Locate the cell with the specified text and output its [X, Y] center coordinate. 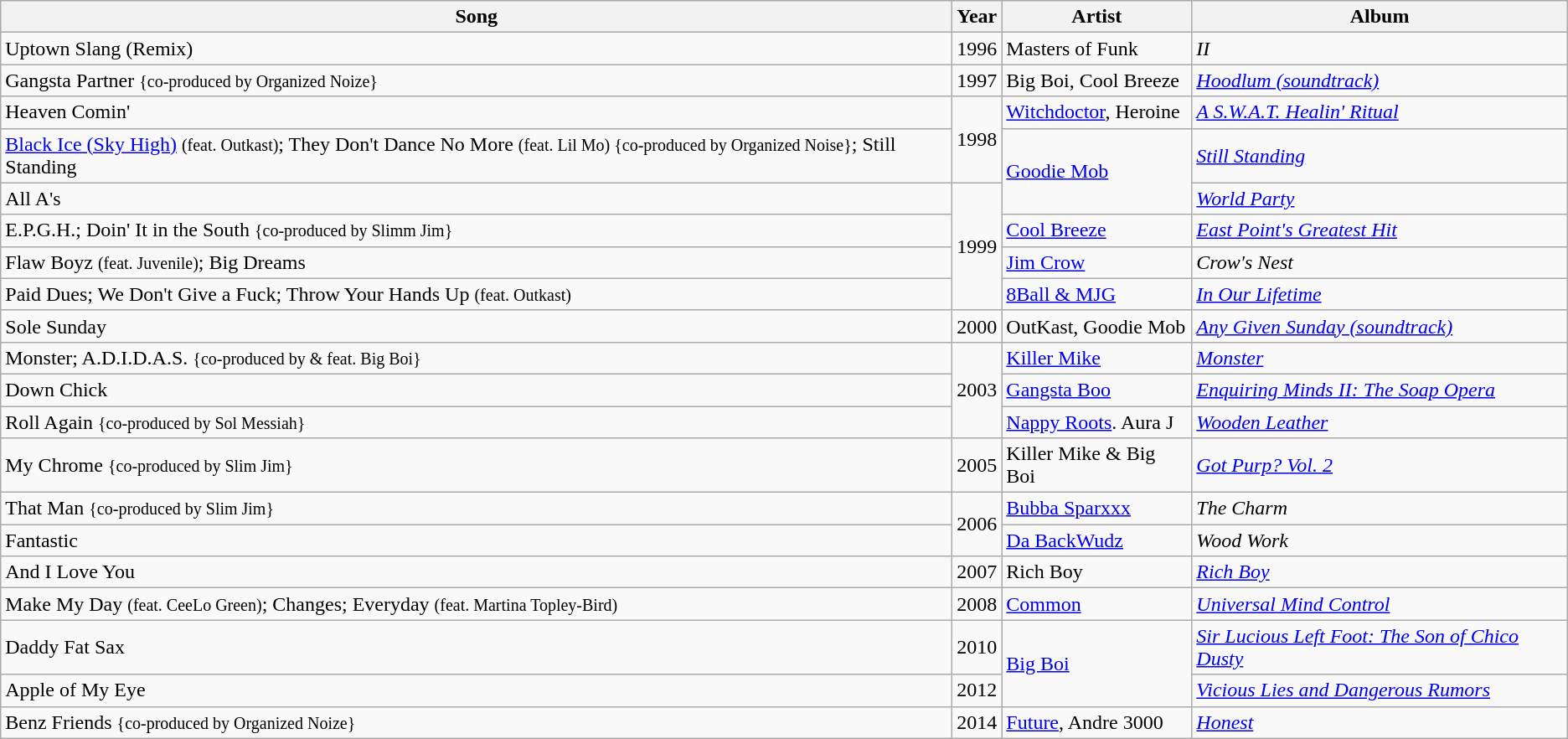
Uptown Slang (Remix) [477, 49]
East Point's Greatest Hit [1380, 230]
2014 [977, 722]
Big Boi, Cool Breeze [1097, 80]
Benz Friends {co-produced by Organized Noize} [477, 722]
OutKast, Goodie Mob [1097, 326]
Black Ice (Sky High) (feat. Outkast); They Don't Dance No More (feat. Lil Mo) {co-produced by Organized Noise}; Still Standing [477, 156]
1996 [977, 49]
Monster; A.D.I.D.A.S. {co-produced by & feat. Big Boi} [477, 358]
Bubba Sparxxx [1097, 509]
E.P.G.H.; Doin' It in the South {co-produced by Slimm Jim} [477, 230]
Paid Dues; We Don't Give a Fuck; Throw Your Hands Up (feat. Outkast) [477, 294]
Gangsta Boo [1097, 390]
1999 [977, 246]
Down Chick [477, 390]
Daddy Fat Sax [477, 647]
Masters of Funk [1097, 49]
My Chrome {co-produced by Slim Jim} [477, 466]
Future, Andre 3000 [1097, 722]
Roll Again {co-produced by Sol Messiah} [477, 421]
Song [477, 17]
Cool Breeze [1097, 230]
Wooden Leather [1380, 421]
Gangsta Partner {co-produced by Organized Noize} [477, 80]
That Man {co-produced by Slim Jim} [477, 509]
Vicious Lies and Dangerous Rumors [1380, 690]
2006 [977, 525]
2010 [977, 647]
Universal Mind Control [1380, 604]
Sir Lucious Left Foot: The Son of Chico Dusty [1380, 647]
1998 [977, 139]
A S.W.A.T. Healin' Ritual [1380, 112]
1997 [977, 80]
2012 [977, 690]
Any Given Sunday (soundtrack) [1380, 326]
Common [1097, 604]
2005 [977, 466]
Monster [1380, 358]
2000 [977, 326]
Flaw Boyz (feat. Juvenile); Big Dreams [477, 262]
Year [977, 17]
In Our Lifetime [1380, 294]
Apple of My Eye [477, 690]
Sole Sunday [477, 326]
The Charm [1380, 509]
Big Boi [1097, 664]
Album [1380, 17]
World Party [1380, 199]
Got Purp? Vol. 2 [1380, 466]
All A's [477, 199]
Crow's Nest [1380, 262]
Jim Crow [1097, 262]
Make My Day (feat. CeeLo Green); Changes; Everyday (feat. Martina Topley-Bird) [477, 604]
Killer Mike & Big Boi [1097, 466]
Nappy Roots. Aura J [1097, 421]
Hoodlum (soundtrack) [1380, 80]
8Ball & MJG [1097, 294]
2003 [977, 390]
2007 [977, 572]
Witchdoctor, Heroine [1097, 112]
Da BackWudz [1097, 540]
Honest [1380, 722]
Killer Mike [1097, 358]
Wood Work [1380, 540]
Still Standing [1380, 156]
Heaven Comin' [477, 112]
Enquiring Minds II: The Soap Opera [1380, 390]
Goodie Mob [1097, 171]
Artist [1097, 17]
2008 [977, 604]
II [1380, 49]
And I Love You [477, 572]
Fantastic [477, 540]
